Scan for the cell matching the given text and deliver its (X, Y) coordinate at center. 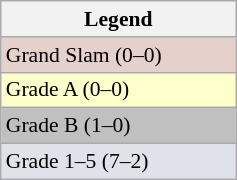
Grand Slam (0–0) (118, 55)
Grade 1–5 (7–2) (118, 162)
Grade A (0–0) (118, 90)
Legend (118, 19)
Grade B (1–0) (118, 126)
